Determine the (x, y) coordinate at the center of the cell enclosing the given text.  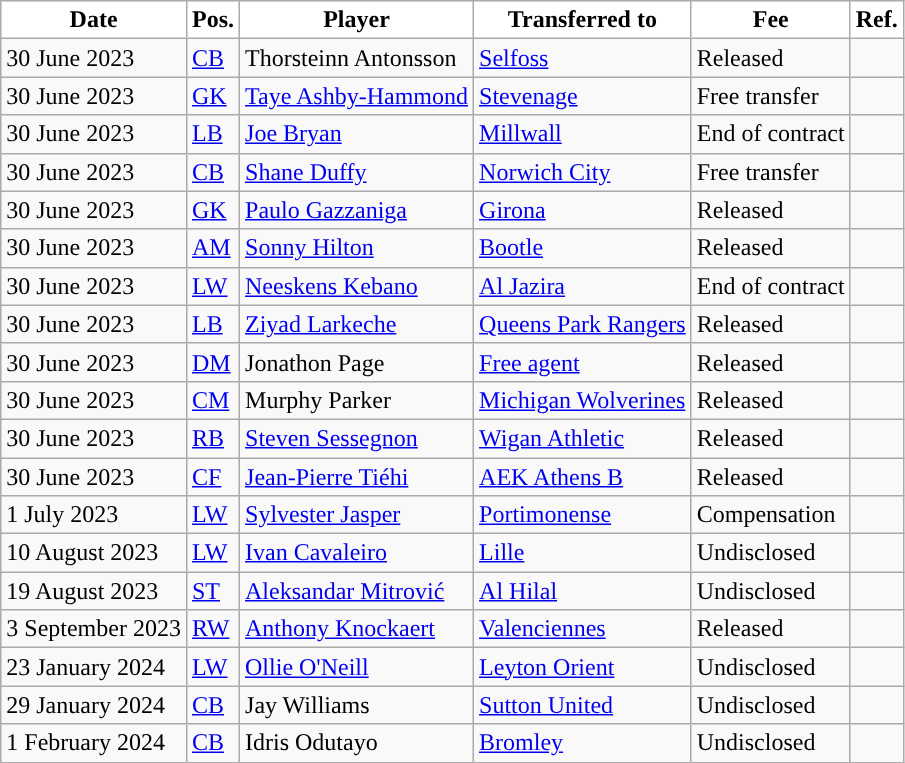
Aleksandar Mitrović (357, 591)
ST (212, 591)
Taye Ashby-Hammond (357, 96)
1 February 2024 (94, 743)
Norwich City (583, 172)
Michigan Wolverines (583, 400)
Selfoss (583, 58)
Queens Park Rangers (583, 324)
Idris Odutayo (357, 743)
10 August 2023 (94, 553)
Sylvester Jasper (357, 515)
Free agent (583, 362)
Ziyad Larkeche (357, 324)
19 August 2023 (94, 591)
23 January 2024 (94, 667)
Wigan Athletic (583, 438)
1 July 2023 (94, 515)
AEK Athens B (583, 477)
Millwall (583, 134)
Stevenage (583, 96)
Leyton Orient (583, 667)
Lille (583, 553)
Ref. (876, 20)
AM (212, 248)
Steven Sessegnon (357, 438)
Jonathon Page (357, 362)
Al Jazira (583, 286)
Jay Williams (357, 705)
RW (212, 629)
Anthony Knockaert (357, 629)
Murphy Parker (357, 400)
CM (212, 400)
Ivan Cavaleiro (357, 553)
Compensation (770, 515)
Portimonense (583, 515)
Thorsteinn Antonsson (357, 58)
Date (94, 20)
Fee (770, 20)
29 January 2024 (94, 705)
DM (212, 362)
Bootle (583, 248)
3 September 2023 (94, 629)
Transferred to (583, 20)
Valenciennes (583, 629)
Shane Duffy (357, 172)
Sutton United (583, 705)
RB (212, 438)
Bromley (583, 743)
CF (212, 477)
Ollie O'Neill (357, 667)
Neeskens Kebano (357, 286)
Pos. (212, 20)
Jean-Pierre Tiéhi (357, 477)
Player (357, 20)
Girona (583, 210)
Paulo Gazzaniga (357, 210)
Al Hilal (583, 591)
Joe Bryan (357, 134)
Sonny Hilton (357, 248)
